Scan for the cell matching the given text and deliver its (x, y) coordinate at center. 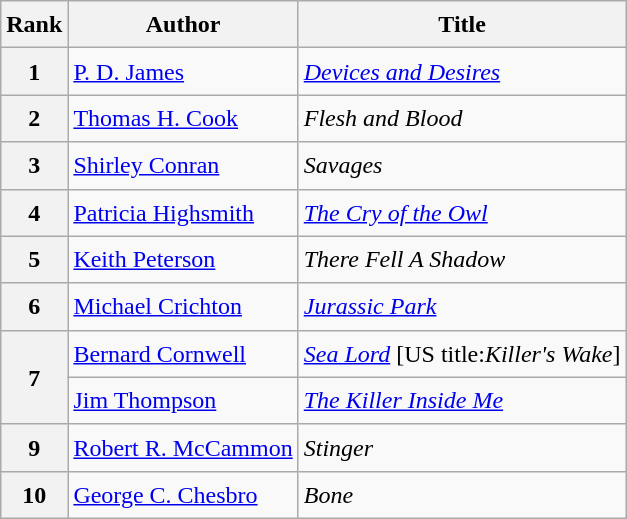
Stinger (462, 448)
2 (34, 118)
Devices and Desires (462, 72)
1 (34, 72)
Michael Crichton (183, 306)
Keith Peterson (183, 260)
Robert R. McCammon (183, 448)
Bone (462, 494)
7 (34, 377)
9 (34, 448)
The Cry of the Owl (462, 212)
4 (34, 212)
There Fell A Shadow (462, 260)
6 (34, 306)
Bernard Cornwell (183, 354)
5 (34, 260)
P. D. James (183, 72)
3 (34, 166)
Rank (34, 24)
Author (183, 24)
Patricia Highsmith (183, 212)
Sea Lord [US title:Killer's Wake] (462, 354)
10 (34, 494)
George C. Chesbro (183, 494)
Thomas H. Cook (183, 118)
Flesh and Blood (462, 118)
Title (462, 24)
Jurassic Park (462, 306)
Jim Thompson (183, 400)
The Killer Inside Me (462, 400)
Savages (462, 166)
Shirley Conran (183, 166)
